Pinpoint the cell where the given text exists, returning its [x, y] midpoint coordinate. 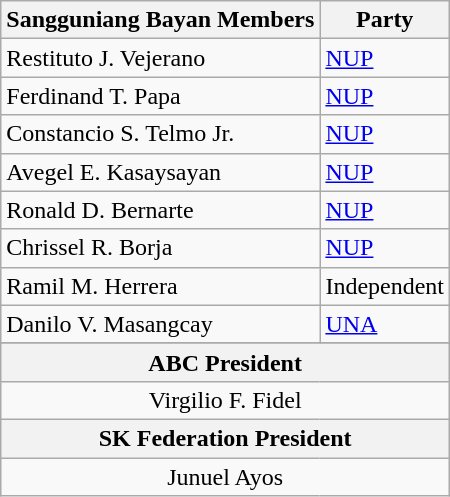
SK Federation President [226, 438]
Ronald D. Bernarte [160, 210]
Independent [385, 286]
Virgilio F. Fidel [226, 400]
Party [385, 20]
UNA [385, 324]
Avegel E. Kasaysayan [160, 172]
Restituto J. Vejerano [160, 58]
Junuel Ayos [226, 477]
ABC President [226, 362]
Constancio S. Telmo Jr. [160, 134]
Ferdinand T. Papa [160, 96]
Sangguniang Bayan Members [160, 20]
Chrissel R. Borja [160, 248]
Danilo V. Masangcay [160, 324]
Ramil M. Herrera [160, 286]
